Pinpoint the cell where the given text exists, returning its (X, Y) midpoint coordinate. 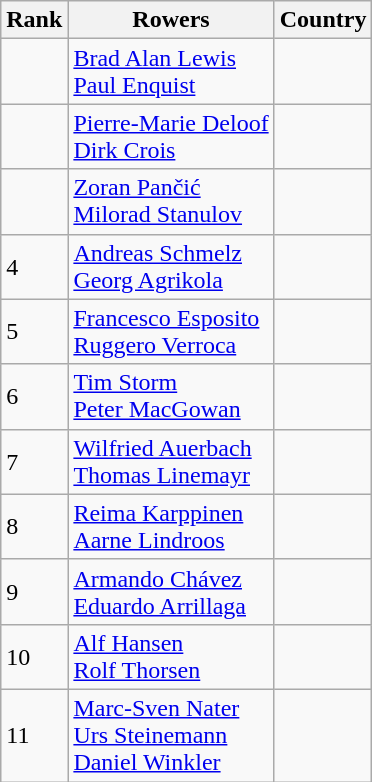
7 (34, 462)
Brad Alan LewisPaul Enquist (171, 72)
5 (34, 332)
Wilfried AuerbachThomas Linemayr (171, 462)
9 (34, 592)
Reima KarppinenAarne Lindroos (171, 526)
10 (34, 656)
Alf HansenRolf Thorsen (171, 656)
Andreas SchmelzGeorg Agrikola (171, 266)
Country (323, 20)
8 (34, 526)
Armando ChávezEduardo Arrillaga (171, 592)
Pierre-Marie DeloofDirk Crois (171, 136)
Rowers (171, 20)
Zoran PančićMilorad Stanulov (171, 202)
Francesco EspositoRuggero Verroca (171, 332)
6 (34, 396)
Marc-Sven NaterUrs SteinemannDaniel Winkler (171, 735)
4 (34, 266)
Tim StormPeter MacGowan (171, 396)
11 (34, 735)
Rank (34, 20)
